Locate the cell with the specified text and output its [x, y] center coordinate. 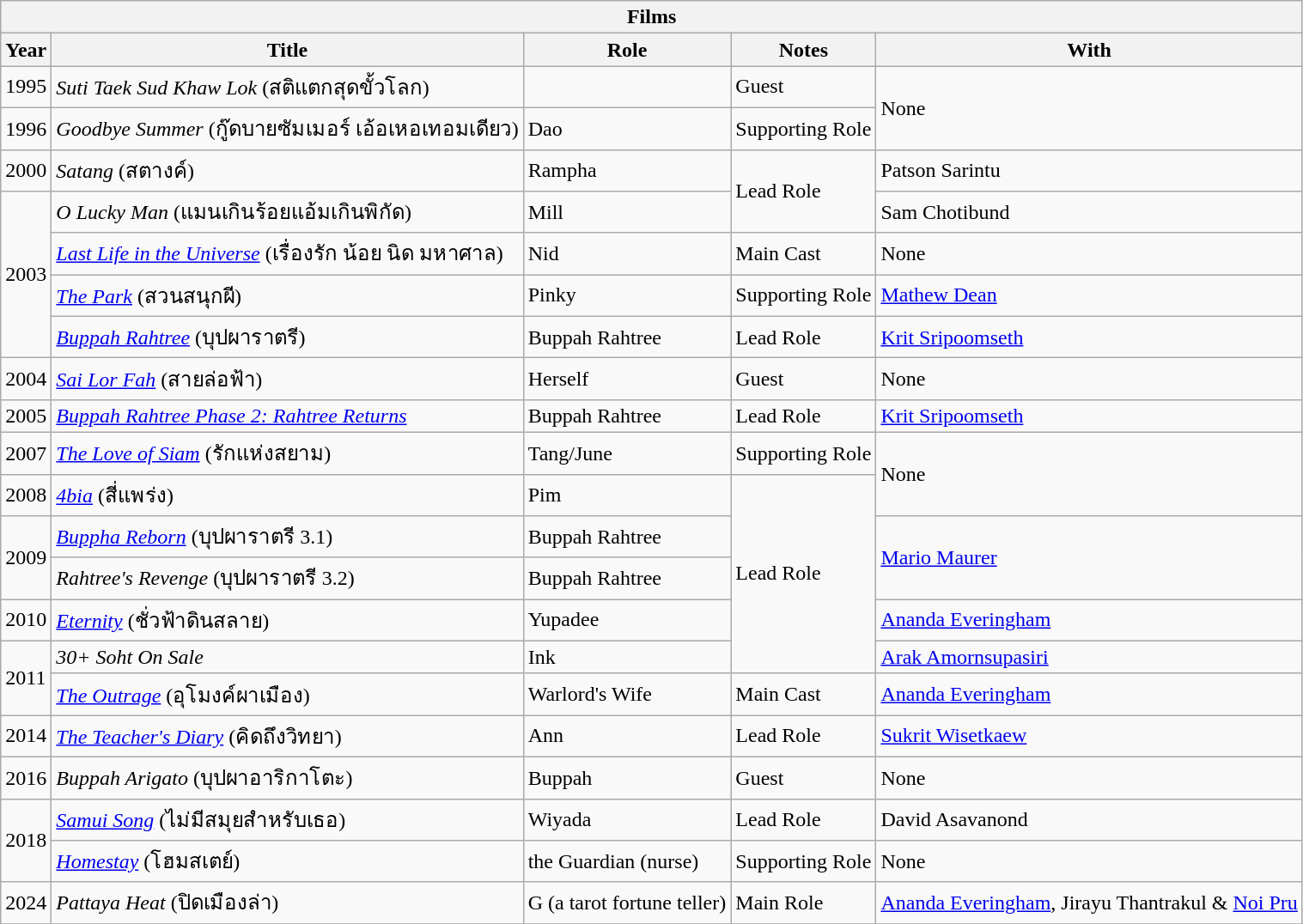
Ink [627, 657]
The Park (สวนสนุกผี) [287, 295]
Dao [627, 129]
The Teacher's Diary (คิดถึงวิทยา) [287, 737]
Goodbye Summer (กู๊ดบายซัมเมอร์ เอ้อเหอเทอมเดียว) [287, 129]
Buppah Rahtree (บุปผาราตรี) [287, 337]
Wiyada [627, 819]
Suti Taek Sud Khaw Lok (สติแตกสุดขั้วโลก) [287, 88]
Tang/June [627, 453]
2016 [26, 778]
Buppah Rahtree Phase 2: Rahtree Returns [287, 416]
O Lucky Man (แมนเกินร้อยแอ้มเกินพิกัด) [287, 213]
Mathew Dean [1089, 295]
Patson Sarintu [1089, 170]
Mario Maurer [1089, 558]
Rahtree's Revenge (บุปผาราตรี 3.2) [287, 579]
Eternity (ชั่วฟ้าดินสลาย) [287, 620]
2004 [26, 380]
Warlord's Wife [627, 694]
2008 [26, 495]
Role [627, 50]
1996 [26, 129]
Buppah Arigato (บุปผาอาริกาโตะ) [287, 778]
Rampha [627, 170]
Homestay (โฮมสเตย์) [287, 862]
Pattaya Heat (ปิดเมืองล่า) [287, 903]
Yupadee [627, 620]
1995 [26, 88]
2010 [26, 620]
Ananda Everingham, Jirayu Thantrakul & Noi Pru [1089, 903]
Pim [627, 495]
2024 [26, 903]
2000 [26, 170]
Nid [627, 254]
4bia (สี่แพร่ง) [287, 495]
Satang (สตางค์) [287, 170]
Ann [627, 737]
The Outrage (อุโมงค์ผาเมือง) [287, 694]
Buppha Reborn (บุปผาราตรี 3.1) [287, 538]
2007 [26, 453]
Last Life in the Universe (เรื่องรัก น้อย นิด มหาศาล) [287, 254]
Sai Lor Fah (สายล่อฟ้า) [287, 380]
2003 [26, 275]
Title [287, 50]
Buppah [627, 778]
G (a tarot fortune teller) [627, 903]
With [1089, 50]
2005 [26, 416]
30+ Soht On Sale [287, 657]
Samui Song (ไม่มีสมุยสำหรับเธอ) [287, 819]
Pinky [627, 295]
Sukrit Wisetkaew [1089, 737]
2011 [26, 678]
Mill [627, 213]
Notes [804, 50]
Year [26, 50]
the Guardian (nurse) [627, 862]
2009 [26, 558]
Main Role [804, 903]
The Love of Siam (รักแห่งสยาม) [287, 453]
2014 [26, 737]
Arak Amornsupasiri [1089, 657]
Herself [627, 380]
Films [652, 17]
2018 [26, 840]
Sam Chotibund [1089, 213]
David Asavanond [1089, 819]
